Detect which cell encompasses the target text, then output its (X, Y) center coordinate. 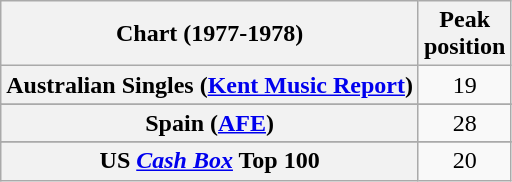
US Cash Box Top 100 (210, 161)
Peakposition (464, 34)
Spain (AFE) (210, 123)
20 (464, 161)
Chart (1977-1978) (210, 34)
Australian Singles (Kent Music Report) (210, 85)
19 (464, 85)
28 (464, 123)
